Pinpoint the cell where the given text exists, returning its (x, y) midpoint coordinate. 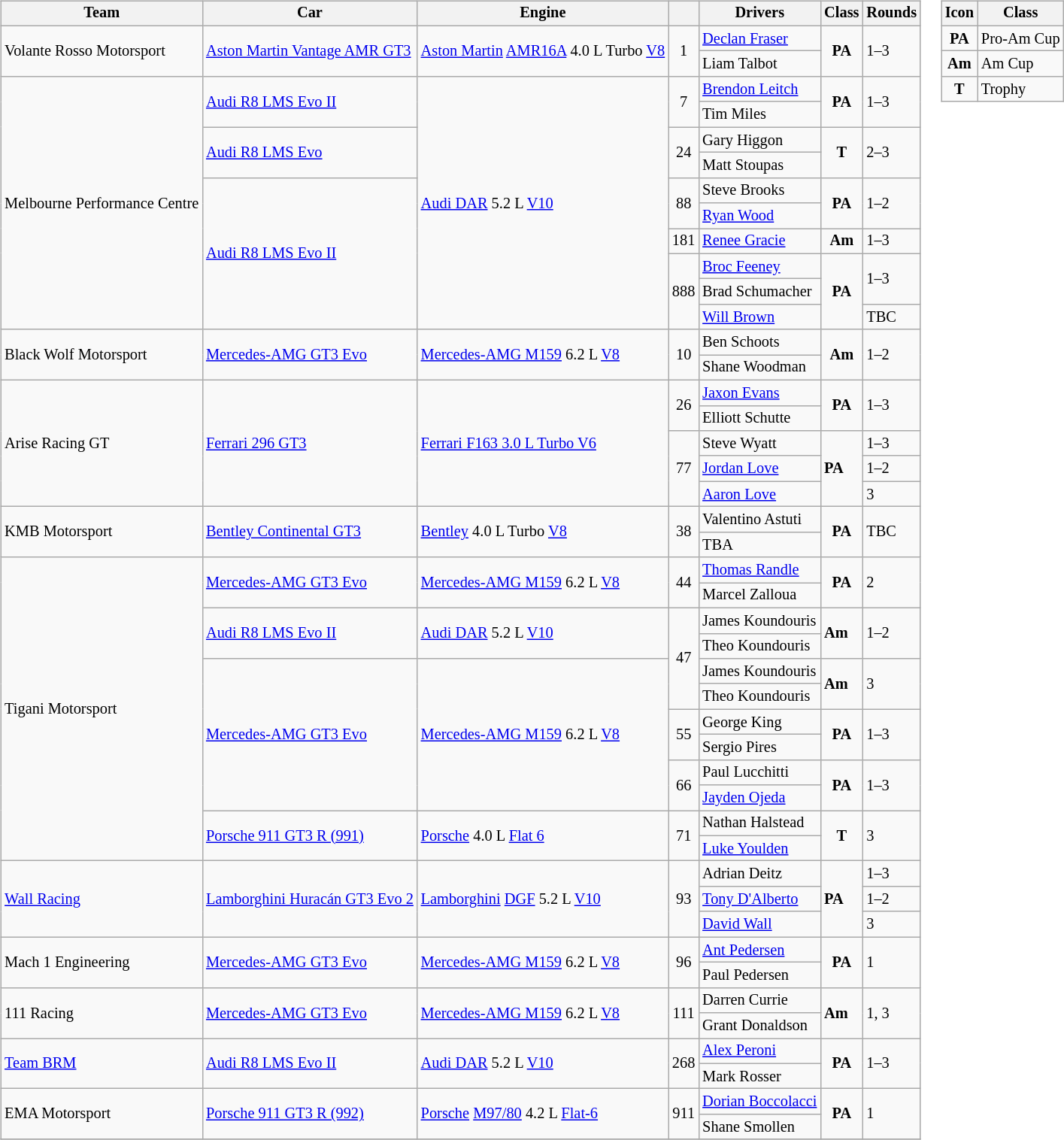
Steve Brooks (759, 190)
Drivers (759, 14)
Broc Feeney (759, 266)
Jaxon Evans (759, 393)
Ferrari F163 3.0 L Turbo V6 (543, 443)
Bentley Continental GT3 (310, 532)
55 (684, 734)
888 (684, 292)
Aston Martin AMR16A 4.0 L Turbo V8 (543, 51)
Jordan Love (759, 468)
Brendon Leitch (759, 89)
268 (684, 1063)
Black Wolf Motorsport (102, 355)
Icon (959, 14)
Ant Pedersen (759, 950)
Porsche 4.0 L Flat 6 (543, 836)
Dorian Boccolacci (759, 1102)
181 (684, 241)
Luke Youlden (759, 848)
Brad Schumacher (759, 292)
KMB Motorsport (102, 532)
Matt Stoupas (759, 165)
Adrian Deitz (759, 874)
Nathan Halstead (759, 823)
66 (684, 785)
Aston Martin Vantage AMR GT3 (310, 51)
Darren Currie (759, 1000)
44 (684, 582)
Ferrari 296 GT3 (310, 443)
Aaron Love (759, 494)
Ryan Wood (759, 216)
Valentino Astuti (759, 520)
Team BRM (102, 1063)
Mach 1 Engineering (102, 963)
Thomas Randle (759, 570)
10 (684, 355)
Lamborghini Huracán GT3 Evo 2 (310, 899)
Alex Peroni (759, 1051)
71 (684, 836)
George King (759, 722)
Shane Woodman (759, 368)
Grant Donaldson (759, 1026)
Mark Rosser (759, 1076)
Porsche 911 GT3 R (991) (310, 836)
Trophy (1020, 89)
2–3 (892, 152)
Tim Miles (759, 114)
Will Brown (759, 317)
Am Cup (1020, 64)
Paul Lucchitti (759, 772)
Car (310, 14)
Steve Wyatt (759, 444)
93 (684, 899)
Gary Higgon (759, 140)
24 (684, 152)
Tigani Motorsport (102, 709)
Ben Schoots (759, 342)
Lamborghini DGF 5.2 L V10 (543, 899)
David Wall (759, 924)
7 (684, 102)
Audi R8 LMS Evo (310, 152)
TBA (759, 544)
Rounds (892, 14)
Pro-Am Cup (1020, 38)
Tony D'Alberto (759, 899)
2 (892, 582)
47 (684, 659)
111 (684, 1012)
Porsche 911 GT3 R (992) (310, 1114)
EMA Motorsport (102, 1114)
Liam Talbot (759, 64)
Declan Fraser (759, 38)
Bentley 4.0 L Turbo V8 (543, 532)
Shane Smollen (759, 1127)
Jayden Ojeda (759, 798)
Melbourne Performance Centre (102, 203)
26 (684, 405)
38 (684, 532)
Team (102, 14)
96 (684, 963)
Paul Pedersen (759, 975)
Arise Racing GT (102, 443)
Wall Racing (102, 899)
111 Racing (102, 1012)
Sergio Pires (759, 747)
Engine (543, 14)
1, 3 (892, 1012)
Elliott Schutte (759, 418)
Porsche M97/80 4.2 L Flat-6 (543, 1114)
Marcel Zalloua (759, 596)
Renee Gracie (759, 241)
911 (684, 1114)
Volante Rosso Motorsport (102, 51)
88 (684, 203)
77 (684, 469)
